Capture the cell that displays the provided text and extract its (X, Y) central coordinate. 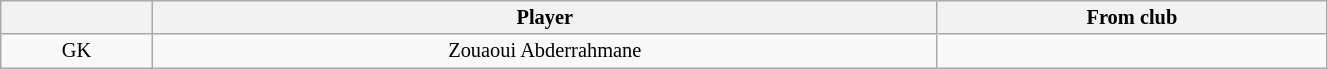
From club (1132, 17)
Zouaoui Abderrahmane (544, 51)
GK (76, 51)
Player (544, 17)
